Detect which cell encompasses the target text, then output its (X, Y) center coordinate. 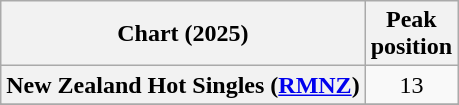
13 (411, 85)
New Zealand Hot Singles (RMNZ) (183, 85)
Chart (2025) (183, 34)
Peakposition (411, 34)
